For the text-containing cell, return its midpoint in [x, y] coordinate format. 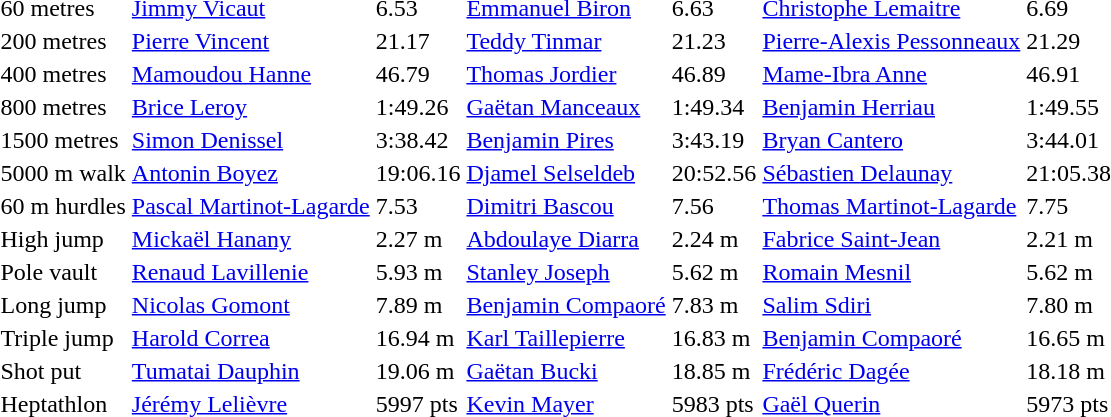
Abdoulaye Diarra [566, 239]
7.89 m [418, 305]
1:49.26 [418, 107]
Gaëtan Bucki [566, 371]
Karl Taillepierre [566, 338]
19:06.16 [418, 173]
7.53 [418, 206]
20:52.56 [714, 173]
Frédéric Dagée [892, 371]
Mamoudou Hanne [250, 74]
Pascal Martinot-Lagarde [250, 206]
Harold Correa [250, 338]
Mickaël Hanany [250, 239]
Salim Sdiri [892, 305]
2.27 m [418, 239]
Djamel Selseldeb [566, 173]
Sébastien Delaunay [892, 173]
Renaud Lavillenie [250, 272]
1:49.34 [714, 107]
Benjamin Pires [566, 140]
Thomas Jordier [566, 74]
Mame-Ibra Anne [892, 74]
21.23 [714, 41]
Tumatai Dauphin [250, 371]
3:43.19 [714, 140]
Pierre Vincent [250, 41]
Simon Denissel [250, 140]
21.17 [418, 41]
Fabrice Saint-Jean [892, 239]
5.62 m [714, 272]
Brice Leroy [250, 107]
18.85 m [714, 371]
Thomas Martinot-Lagarde [892, 206]
46.89 [714, 74]
Bryan Cantero [892, 140]
Romain Mesnil [892, 272]
5.93 m [418, 272]
7.83 m [714, 305]
Gaëtan Manceaux [566, 107]
16.94 m [418, 338]
2.24 m [714, 239]
Dimitri Bascou [566, 206]
Stanley Joseph [566, 272]
16.83 m [714, 338]
Pierre-Alexis Pessonneaux [892, 41]
19.06 m [418, 371]
3:38.42 [418, 140]
Benjamin Herriau [892, 107]
Nicolas Gomont [250, 305]
Teddy Tinmar [566, 41]
7.56 [714, 206]
46.79 [418, 74]
Antonin Boyez [250, 173]
